For the text-containing cell, return its midpoint in (X, Y) coordinate format. 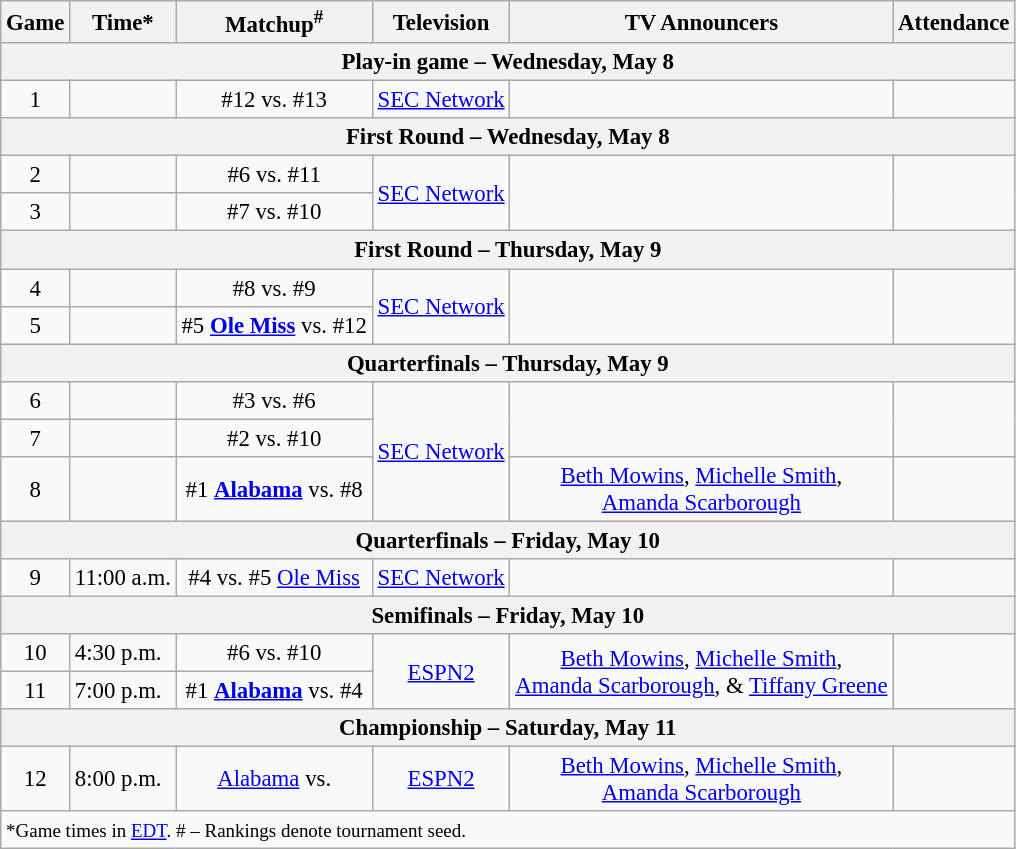
#5 Ole Miss vs. #12 (274, 325)
Semifinals – Friday, May 10 (508, 615)
10 (36, 653)
#4 vs. #5 Ole Miss (274, 578)
#8 vs. #9 (274, 288)
9 (36, 578)
#12 vs. #13 (274, 100)
First Round – Wednesday, May 8 (508, 137)
4 (36, 288)
6 (36, 400)
8:00 p.m. (124, 780)
Championship – Saturday, May 11 (508, 728)
Television (441, 22)
5 (36, 325)
Attendance (954, 22)
7:00 p.m. (124, 691)
11 (36, 691)
12 (36, 780)
#6 vs. #11 (274, 175)
#7 vs. #10 (274, 213)
First Round – Thursday, May 9 (508, 250)
1 (36, 100)
11:00 a.m. (124, 578)
Quarterfinals – Thursday, May 9 (508, 363)
Matchup# (274, 22)
#1 Alabama vs. #4 (274, 691)
2 (36, 175)
#6 vs. #10 (274, 653)
8 (36, 490)
TV Announcers (702, 22)
Play-in game – Wednesday, May 8 (508, 62)
#2 vs. #10 (274, 438)
Beth Mowins, Michelle Smith, Amanda Scarborough, & Tiffany Greene (702, 672)
Quarterfinals – Friday, May 10 (508, 540)
#1 Alabama vs. #8 (274, 490)
7 (36, 438)
Time* (124, 22)
#3 vs. #6 (274, 400)
3 (36, 213)
*Game times in EDT. # – Rankings denote tournament seed. (508, 830)
Alabama vs. (274, 780)
Game (36, 22)
4:30 p.m. (124, 653)
